Return the (x, y) coordinate for the center point of the cell that contains the specified text.  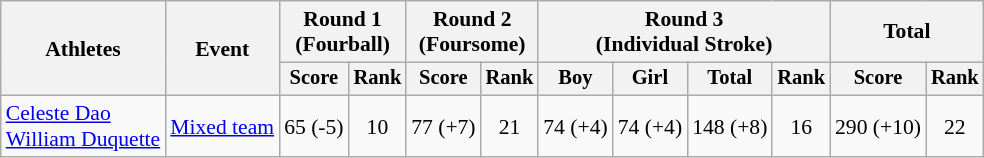
Girl (650, 79)
77 (+7) (443, 126)
10 (378, 126)
Mixed team (222, 126)
290 (+10) (878, 126)
22 (955, 126)
Celeste DaoWilliam Duquette (84, 126)
Round 2(Foursome) (472, 32)
Round 1(Fourball) (342, 32)
Round 3(Individual Stroke) (684, 32)
16 (801, 126)
65 (-5) (314, 126)
Boy (575, 79)
Event (222, 48)
148 (+8) (730, 126)
Athletes (84, 48)
21 (510, 126)
